Determine the (X, Y) coordinate at the center of the cell enclosing the given text.  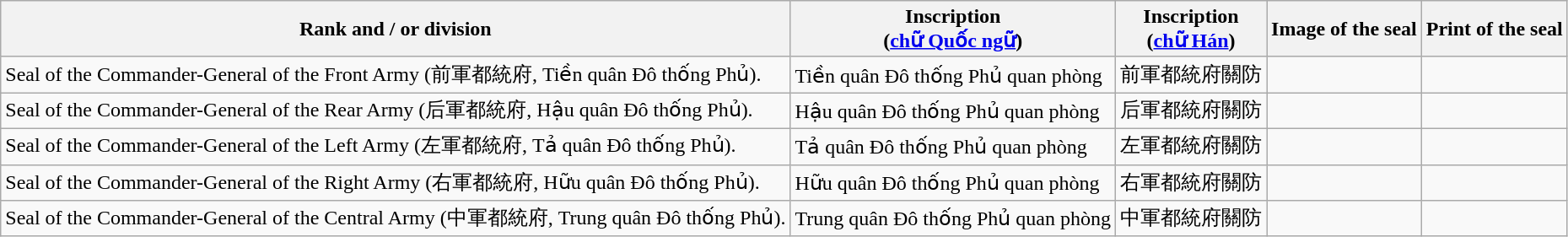
Hữu quân Đô thống Phủ quan phòng (953, 182)
Inscription(chữ Quốc ngữ) (953, 29)
Inscription(chữ Hán) (1191, 29)
Trung quân Đô thống Phủ quan phòng (953, 219)
Tiền quân Đô thống Phủ quan phòng (953, 74)
Tả quân Đô thống Phủ quan phòng (953, 147)
中軍都統府關防 (1191, 219)
Rank and / or division (396, 29)
前軍都統府關防 (1191, 74)
Hậu quân Đô thống Phủ quan phòng (953, 111)
左軍都統府關防 (1191, 147)
右軍都統府關防 (1191, 182)
Seal of the Commander-General of the Right Army (右軍都統府, Hữu quân Đô thống Phủ). (396, 182)
Seal of the Commander-General of the Front Army (前軍都統府, Tiền quân Đô thống Phủ). (396, 74)
Seal of the Commander-General of the Left Army (左軍都統府, Tả quân Đô thống Phủ). (396, 147)
Image of the seal (1344, 29)
Seal of the Commander-General of the Rear Army (后軍都統府, Hậu quân Đô thống Phủ). (396, 111)
后軍都統府關防 (1191, 111)
Seal of the Commander-General of the Central Army (中軍都統府, Trung quân Đô thống Phủ). (396, 219)
Print of the seal (1495, 29)
